Determine the (x, y) coordinate at the center of the cell enclosing the given text.  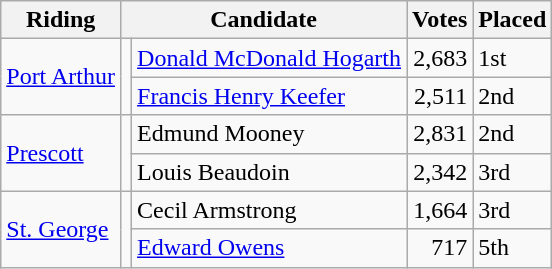
Prescott (61, 153)
Francis Henry Keefer (270, 96)
Port Arthur (61, 77)
1st (512, 58)
Edward Owens (270, 248)
717 (440, 248)
2,511 (440, 96)
5th (512, 248)
Votes (440, 20)
2,831 (440, 134)
Edmund Mooney (270, 134)
Donald McDonald Hogarth (270, 58)
1,664 (440, 210)
St. George (61, 229)
Cecil Armstrong (270, 210)
Louis Beaudoin (270, 172)
Candidate (263, 20)
Placed (512, 20)
2,342 (440, 172)
2,683 (440, 58)
Riding (61, 20)
